Provide the (X, Y) coordinate of the cell's center where the given text is located.  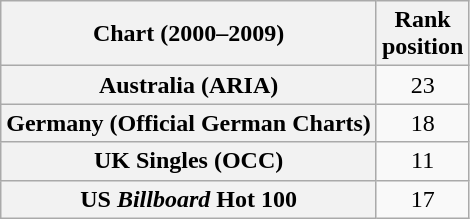
18 (422, 123)
23 (422, 85)
US Billboard Hot 100 (189, 199)
Chart (2000–2009) (189, 34)
Rankposition (422, 34)
11 (422, 161)
UK Singles (OCC) (189, 161)
Australia (ARIA) (189, 85)
Germany (Official German Charts) (189, 123)
17 (422, 199)
